Return the (X, Y) coordinate for the center point of the cell that contains the specified text.  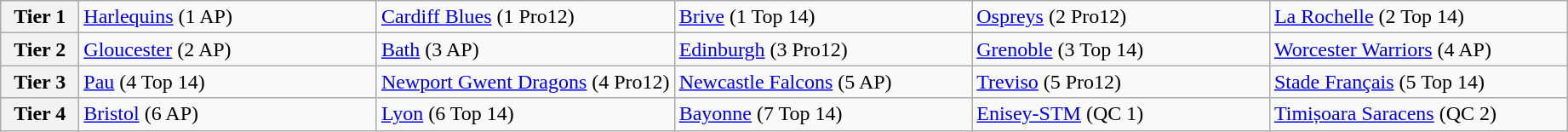
Bath (3 AP) (525, 49)
Tier 3 (40, 82)
Ospreys (2 Pro12) (1121, 17)
Bristol (6 AP) (228, 114)
Edinburgh (3 Pro12) (823, 49)
La Rochelle (2 Top 14) (1418, 17)
Cardiff Blues (1 Pro12) (525, 17)
Newcastle Falcons (5 AP) (823, 82)
Tier 4 (40, 114)
Lyon (6 Top 14) (525, 114)
Bayonne (7 Top 14) (823, 114)
Pau (4 Top 14) (228, 82)
Enisey-STM (QC 1) (1121, 114)
Harlequins (1 AP) (228, 17)
Gloucester (2 AP) (228, 49)
Brive (1 Top 14) (823, 17)
Worcester Warriors (4 AP) (1418, 49)
Newport Gwent Dragons (4 Pro12) (525, 82)
Timișoara Saracens (QC 2) (1418, 114)
Treviso (5 Pro12) (1121, 82)
Stade Français (5 Top 14) (1418, 82)
Grenoble (3 Top 14) (1121, 49)
Tier 1 (40, 17)
Tier 2 (40, 49)
